Locate the cell with the specified text and output its [x, y] center coordinate. 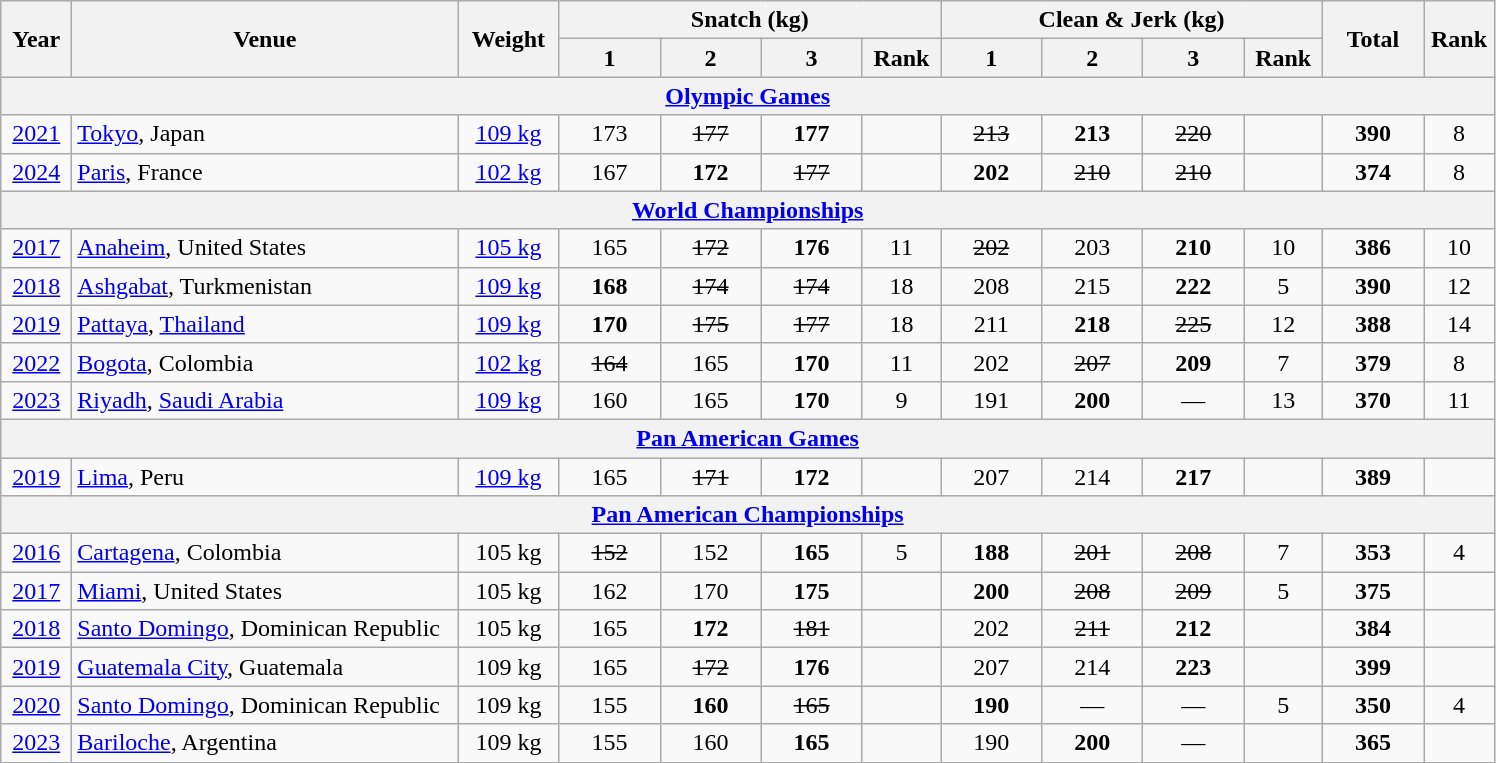
365 [1372, 743]
389 [1372, 477]
181 [812, 629]
Weight [508, 39]
203 [1092, 248]
Riyadh, Saudi Arabia [265, 400]
220 [1194, 134]
Year [36, 39]
212 [1194, 629]
171 [710, 477]
2022 [36, 362]
2020 [36, 705]
13 [1284, 400]
388 [1372, 324]
188 [992, 553]
Bariloche, Argentina [265, 743]
Snatch (kg) [750, 20]
Lima, Peru [265, 477]
379 [1372, 362]
Tokyo, Japan [265, 134]
370 [1372, 400]
14 [1460, 324]
215 [1092, 286]
164 [610, 362]
Pan American Games [748, 438]
Ashgabat, Turkmenistan [265, 286]
191 [992, 400]
384 [1372, 629]
Guatemala City, Guatemala [265, 667]
162 [610, 591]
217 [1194, 477]
399 [1372, 667]
Cartagena, Colombia [265, 553]
173 [610, 134]
Pan American Championships [748, 515]
167 [610, 172]
Olympic Games [748, 96]
Anaheim, United States [265, 248]
222 [1194, 286]
Clean & Jerk (kg) [1132, 20]
353 [1372, 553]
218 [1092, 324]
374 [1372, 172]
Paris, France [265, 172]
350 [1372, 705]
168 [610, 286]
9 [902, 400]
World Championships [748, 210]
201 [1092, 553]
375 [1372, 591]
Bogota, Colombia [265, 362]
2021 [36, 134]
Venue [265, 39]
2024 [36, 172]
Pattaya, Thailand [265, 324]
223 [1194, 667]
Total [1372, 39]
Miami, United States [265, 591]
2016 [36, 553]
225 [1194, 324]
386 [1372, 248]
